Search for the cell housing the specified text and yield its (x, y) center coordinate. 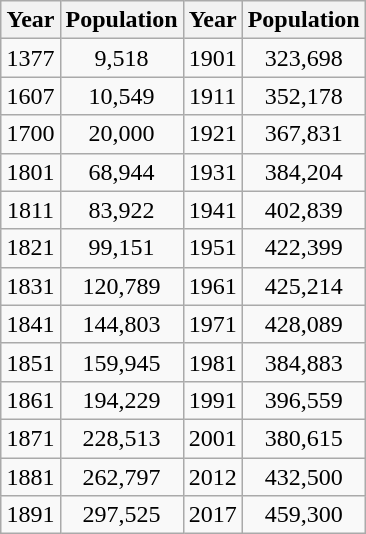
1941 (212, 210)
323,698 (304, 58)
352,178 (304, 96)
1901 (212, 58)
1700 (30, 134)
20,000 (122, 134)
1981 (212, 362)
1921 (212, 134)
1801 (30, 172)
1951 (212, 248)
1811 (30, 210)
402,839 (304, 210)
2001 (212, 438)
1881 (30, 477)
1831 (30, 286)
1841 (30, 324)
99,151 (122, 248)
380,615 (304, 438)
1871 (30, 438)
384,883 (304, 362)
428,089 (304, 324)
159,945 (122, 362)
1931 (212, 172)
1961 (212, 286)
297,525 (122, 515)
10,549 (122, 96)
9,518 (122, 58)
432,500 (304, 477)
68,944 (122, 172)
1377 (30, 58)
262,797 (122, 477)
1891 (30, 515)
2012 (212, 477)
367,831 (304, 134)
144,803 (122, 324)
1971 (212, 324)
2017 (212, 515)
1911 (212, 96)
459,300 (304, 515)
396,559 (304, 400)
1821 (30, 248)
1607 (30, 96)
425,214 (304, 286)
228,513 (122, 438)
1861 (30, 400)
194,229 (122, 400)
120,789 (122, 286)
422,399 (304, 248)
384,204 (304, 172)
83,922 (122, 210)
1851 (30, 362)
1991 (212, 400)
